Pinpoint the cell where the given text exists, returning its [x, y] midpoint coordinate. 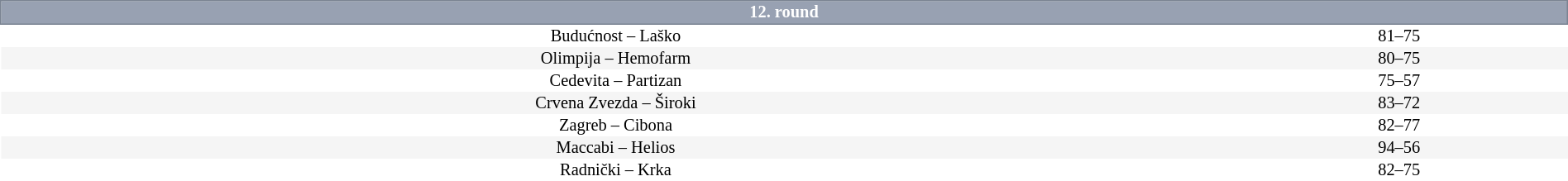
Zagreb – Cibona [615, 126]
Maccabi – Helios [615, 147]
Radnički – Krka [615, 170]
82–75 [1399, 170]
80–75 [1399, 58]
Cedevita – Partizan [615, 81]
Olimpija – Hemofarm [615, 58]
94–56 [1399, 147]
82–77 [1399, 126]
12. round [784, 12]
Crvena Zvezda – Široki [615, 102]
Budućnost – Laško [615, 36]
83–72 [1399, 102]
75–57 [1399, 81]
81–75 [1399, 36]
